Extract the (x, y) coordinate from the center of the cell holding the provided text.  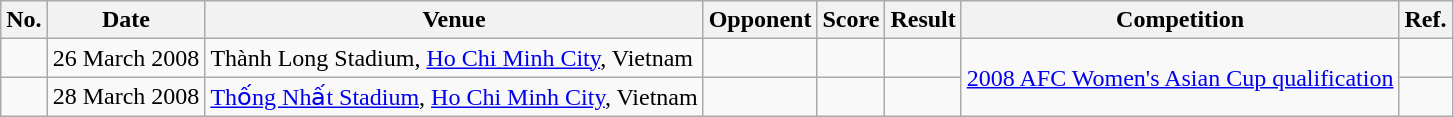
Score (851, 20)
Date (126, 20)
26 March 2008 (126, 58)
Venue (454, 20)
2008 AFC Women's Asian Cup qualification (1180, 78)
Competition (1180, 20)
28 March 2008 (126, 97)
Thống Nhất Stadium, Ho Chi Minh City, Vietnam (454, 97)
Thành Long Stadium, Ho Chi Minh City, Vietnam (454, 58)
No. (24, 20)
Ref. (1426, 20)
Result (923, 20)
Opponent (760, 20)
